Return the [x, y] coordinate for the center point of the cell that contains the specified text.  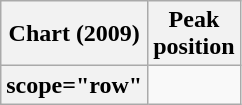
Chart (2009) [74, 34]
Peakposition [194, 34]
scope="row" [74, 85]
